Determine the (x, y) coordinate at the center of the cell enclosing the given text.  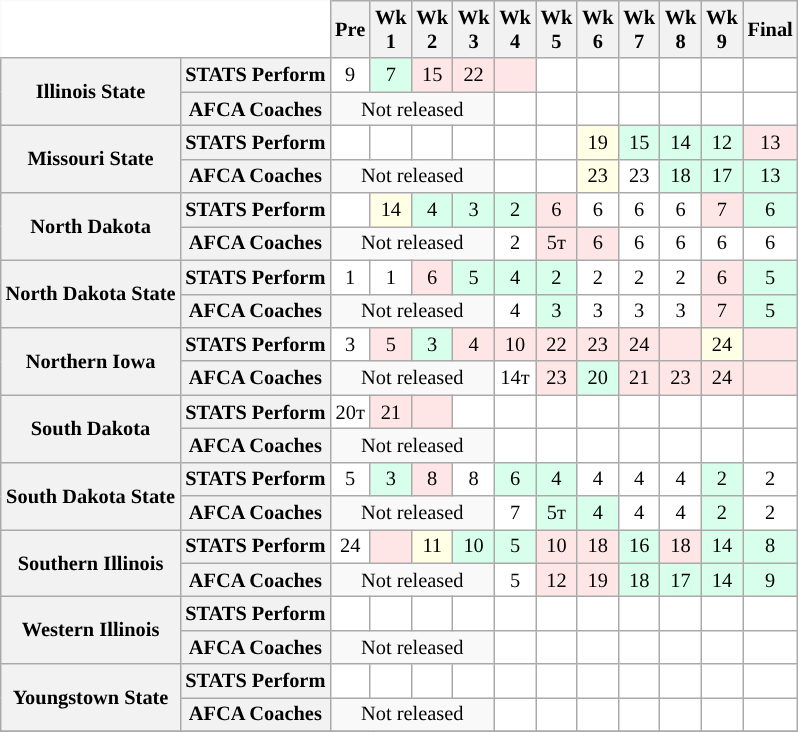
16 (638, 546)
Wk4 (514, 29)
North Dakota (91, 226)
Wk8 (680, 29)
Youngstown State (91, 698)
Wk5 (556, 29)
Wk6 (598, 29)
14т (514, 378)
Southern Illinois (91, 562)
20т (350, 412)
Wk2 (432, 29)
Wk3 (474, 29)
South Dakota (91, 428)
Illinois State (91, 92)
20 (598, 378)
South Dakota State (91, 496)
Wk1 (390, 29)
Pre (350, 29)
North Dakota State (91, 294)
Missouri State (91, 158)
Final (770, 29)
Wk7 (638, 29)
Wk9 (722, 29)
11 (432, 546)
Western Illinois (91, 630)
Northern Iowa (91, 360)
